Find where the given text appears and provide that cell's center as [X, Y] coordinate. 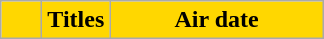
Air date [217, 20]
Titles [76, 20]
